Determine the (X, Y) coordinate at the center of the cell enclosing the given text.  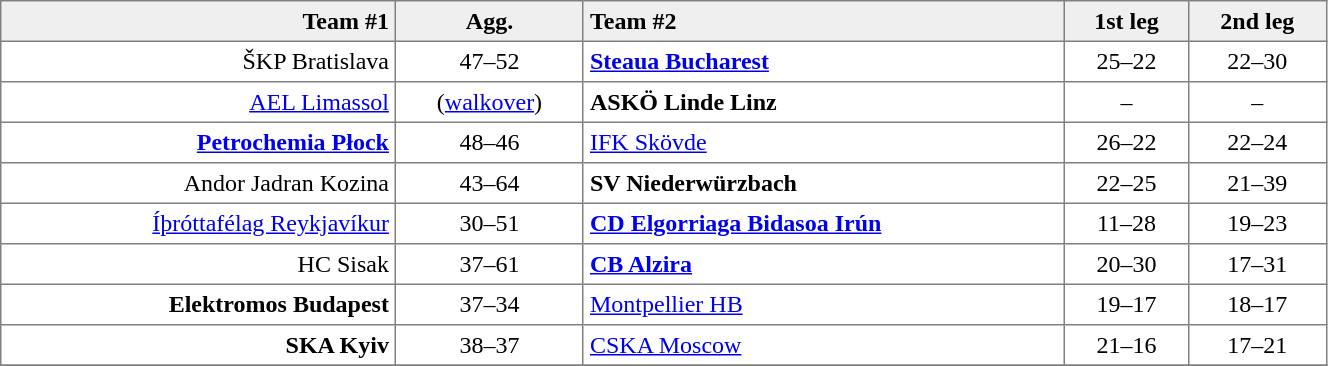
30–51 (490, 223)
22–25 (1126, 183)
Petrochemia Płock (198, 142)
HC Sisak (198, 264)
1st leg (1126, 21)
17–31 (1257, 264)
AEL Limassol (198, 102)
37–34 (490, 304)
48–46 (490, 142)
17–21 (1257, 345)
IFK Skövde (824, 142)
21–39 (1257, 183)
CSKA Moscow (824, 345)
Elektromos Budapest (198, 304)
CD Elgorriaga Bidasoa Irún (824, 223)
Andor Jadran Kozina (198, 183)
47–52 (490, 61)
25–22 (1126, 61)
19–23 (1257, 223)
Team #2 (824, 21)
Team #1 (198, 21)
43–64 (490, 183)
37–61 (490, 264)
(walkover) (490, 102)
Íþróttafélag Reykjavíkur (198, 223)
22–24 (1257, 142)
20–30 (1126, 264)
22–30 (1257, 61)
38–37 (490, 345)
SKA Kyiv (198, 345)
26–22 (1126, 142)
Steaua Bucharest (824, 61)
19–17 (1126, 304)
11–28 (1126, 223)
18–17 (1257, 304)
CB Alzira (824, 264)
SV Niederwürzbach (824, 183)
2nd leg (1257, 21)
Agg. (490, 21)
ASKÖ Linde Linz (824, 102)
Montpellier HB (824, 304)
ŠKP Bratislava (198, 61)
21–16 (1126, 345)
